Output the [x, y] coordinate of the center of the cell containing the given text.  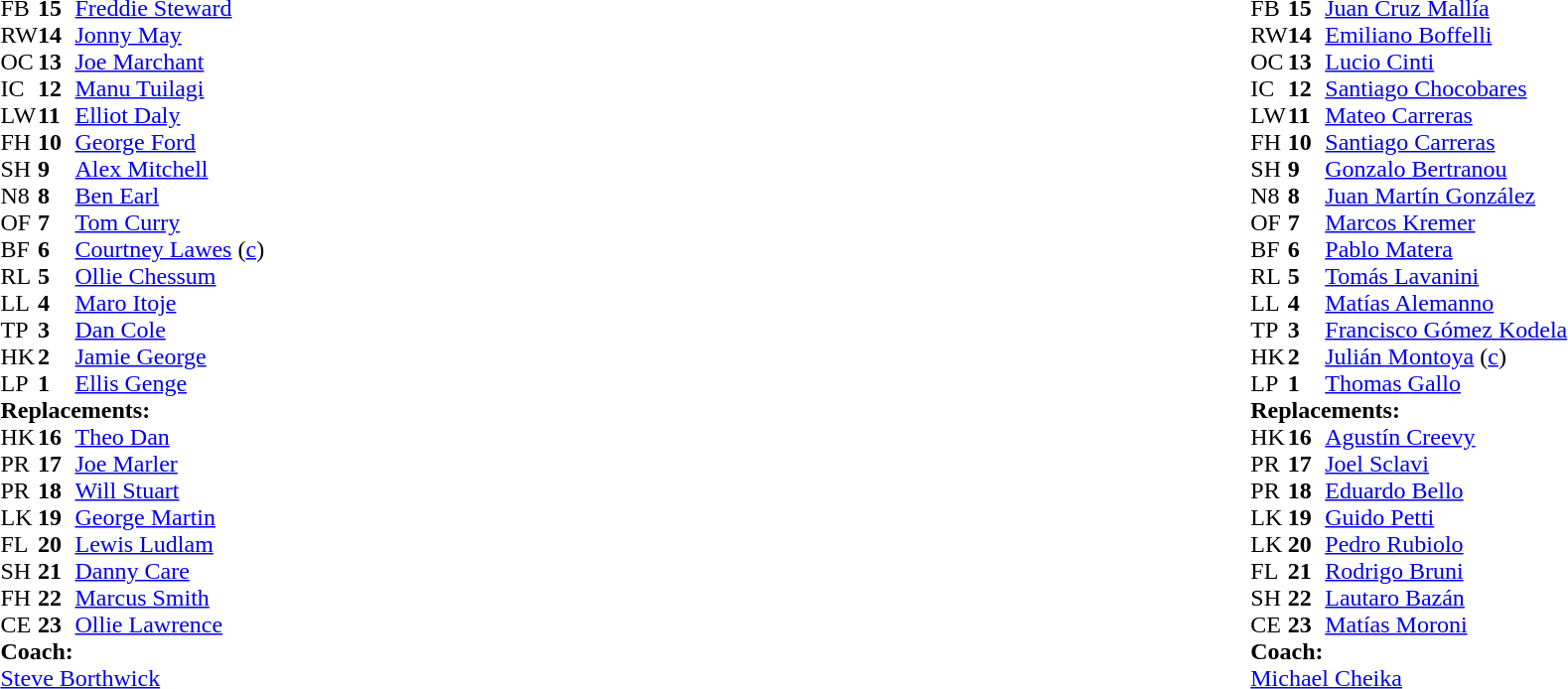
Manu Tuilagi [171, 89]
Danny Care [171, 572]
Juan Martín González [1446, 197]
Joe Marchant [171, 62]
Francisco Gómez Kodela [1446, 330]
Elliot Daly [171, 115]
Lucio Cinti [1446, 62]
Santiago Chocobares [1446, 89]
Lewis Ludlam [171, 544]
Agustín Creevy [1446, 437]
Ben Earl [171, 197]
Theo Dan [171, 437]
Pedro Rubiolo [1446, 544]
Lautaro Bazán [1446, 598]
Eduardo Bello [1446, 490]
Julián Montoya (c) [1446, 357]
Marcos Kremer [1446, 222]
Matías Alemanno [1446, 304]
Matías Moroni [1446, 625]
Ellis Genge [171, 383]
Thomas Gallo [1446, 383]
Mateo Carreras [1446, 115]
Marcus Smith [171, 598]
Rodrigo Bruni [1446, 572]
Emiliano Boffelli [1446, 36]
Santiago Carreras [1446, 143]
Ollie Lawrence [171, 625]
Alex Mitchell [171, 169]
Gonzalo Bertranou [1446, 169]
Tom Curry [171, 222]
Tomás Lavanini [1446, 276]
Ollie Chessum [171, 276]
Courtney Lawes (c) [171, 250]
Joel Sclavi [1446, 465]
George Ford [171, 143]
Pablo Matera [1446, 250]
George Martin [171, 518]
Guido Petti [1446, 518]
Jamie George [171, 357]
Maro Itoje [171, 304]
Will Stuart [171, 490]
Joe Marler [171, 465]
Dan Cole [171, 330]
Jonny May [171, 36]
